For the text-containing cell, return its midpoint in (x, y) coordinate format. 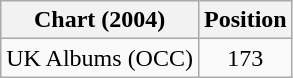
Position (245, 20)
173 (245, 58)
UK Albums (OCC) (100, 58)
Chart (2004) (100, 20)
